Detect which cell encompasses the target text, then output its [X, Y] center coordinate. 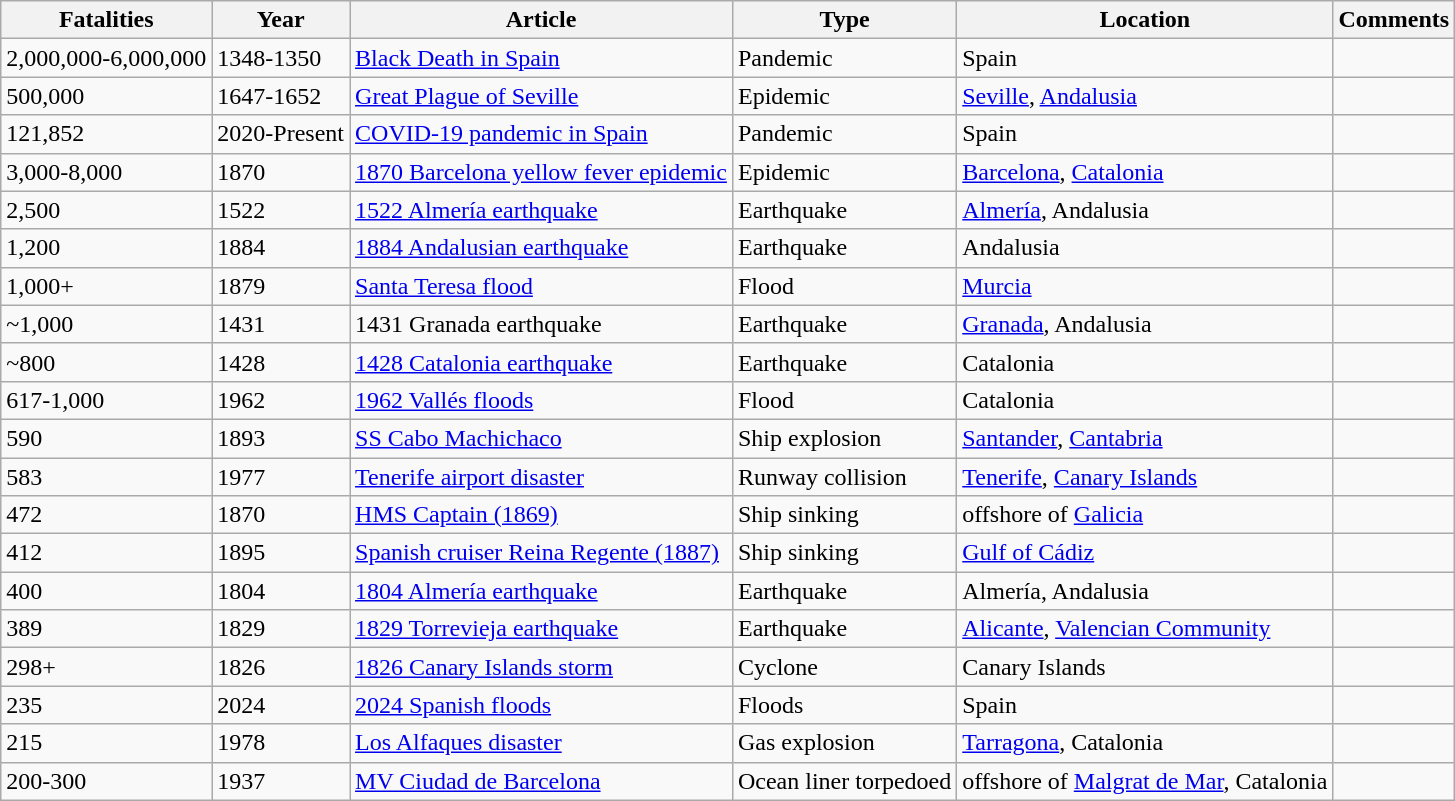
235 [106, 705]
Location [1145, 20]
583 [106, 477]
2020-Present [281, 134]
200-300 [106, 781]
offshore of Galicia [1145, 515]
Murcia [1145, 286]
1,200 [106, 248]
1804 [281, 591]
1978 [281, 743]
~800 [106, 362]
1895 [281, 553]
1962 Vallés floods [542, 400]
offshore of Malgrat de Mar, Catalonia [1145, 781]
1428 Catalonia earthquake [542, 362]
298+ [106, 667]
1829 [281, 629]
Santander, Cantabria [1145, 438]
Los Alfaques disaster [542, 743]
Seville, Andalusia [1145, 96]
Comments [1394, 20]
Canary Islands [1145, 667]
1977 [281, 477]
121,852 [106, 134]
Barcelona, Catalonia [1145, 172]
Ship explosion [844, 438]
1962 [281, 400]
Alicante, Valencian Community [1145, 629]
2,500 [106, 210]
HMS Captain (1869) [542, 515]
1804 Almería earthquake [542, 591]
617-1,000 [106, 400]
2024 Spanish floods [542, 705]
1348-1350 [281, 58]
Spanish cruiser Reina Regente (1887) [542, 553]
1829 Torrevieja earthquake [542, 629]
Gulf of Cádiz [1145, 553]
1431 Granada earthquake [542, 324]
Cyclone [844, 667]
Article [542, 20]
1428 [281, 362]
1870 Barcelona yellow fever epidemic [542, 172]
~1,000 [106, 324]
1647-1652 [281, 96]
Ocean liner torpedoed [844, 781]
Great Plague of Seville [542, 96]
Tarragona, Catalonia [1145, 743]
1522 Almería earthquake [542, 210]
1893 [281, 438]
Andalusia [1145, 248]
Floods [844, 705]
1826 Canary Islands storm [542, 667]
SS Cabo Machichaco [542, 438]
472 [106, 515]
1884 [281, 248]
1431 [281, 324]
Granada, Andalusia [1145, 324]
1522 [281, 210]
500,000 [106, 96]
215 [106, 743]
Type [844, 20]
1,000+ [106, 286]
1937 [281, 781]
Gas explosion [844, 743]
1826 [281, 667]
Black Death in Spain [542, 58]
COVID-19 pandemic in Spain [542, 134]
MV Ciudad de Barcelona [542, 781]
Runway collision [844, 477]
1884 Andalusian earthquake [542, 248]
590 [106, 438]
2,000,000-6,000,000 [106, 58]
412 [106, 553]
1879 [281, 286]
Fatalities [106, 20]
Santa Teresa flood [542, 286]
Tenerife, Canary Islands [1145, 477]
400 [106, 591]
2024 [281, 705]
3,000-8,000 [106, 172]
389 [106, 629]
Year [281, 20]
Tenerife airport disaster [542, 477]
